Return [X, Y] of the center of cell containing provided text 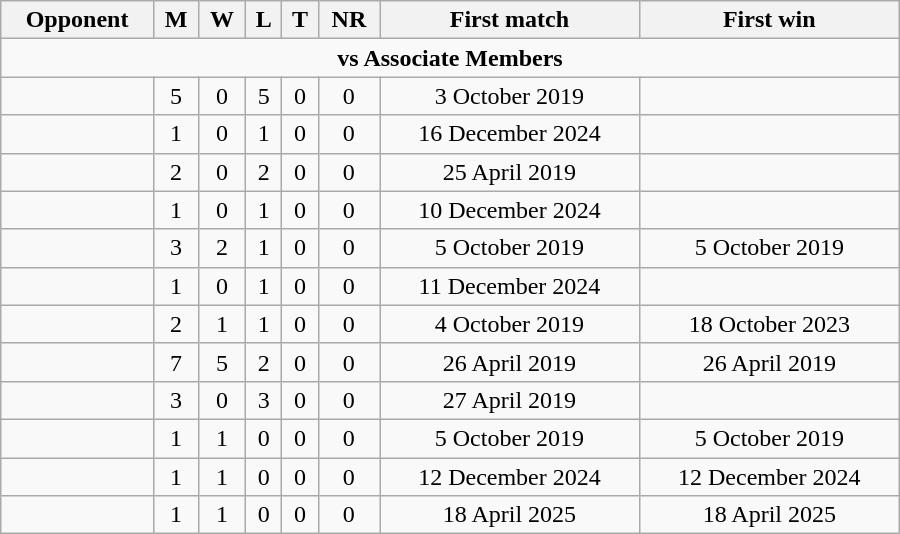
7 [176, 362]
vs Associate Members [450, 58]
10 December 2024 [510, 210]
M [176, 20]
27 April 2019 [510, 400]
NR [348, 20]
L [264, 20]
First win [769, 20]
3 October 2019 [510, 96]
4 October 2019 [510, 324]
18 October 2023 [769, 324]
First match [510, 20]
W [222, 20]
25 April 2019 [510, 172]
T [300, 20]
11 December 2024 [510, 286]
16 December 2024 [510, 134]
Opponent [78, 20]
